Search for the cell housing the specified text and yield its [x, y] center coordinate. 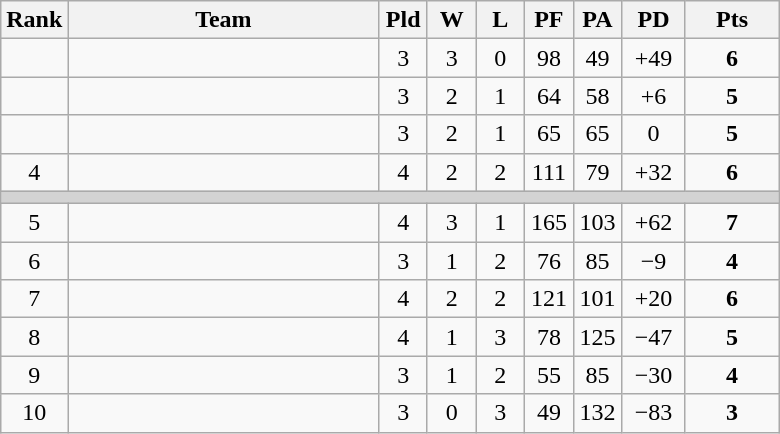
132 [598, 413]
PF [550, 20]
165 [550, 223]
+32 [654, 172]
PA [598, 20]
125 [598, 337]
−83 [654, 413]
PD [654, 20]
111 [550, 172]
8 [34, 337]
Pts [732, 20]
−30 [654, 375]
64 [550, 96]
+6 [654, 96]
9 [34, 375]
101 [598, 299]
79 [598, 172]
103 [598, 223]
55 [550, 375]
76 [550, 261]
+20 [654, 299]
58 [598, 96]
W [452, 20]
Team [224, 20]
−47 [654, 337]
+62 [654, 223]
−9 [654, 261]
98 [550, 58]
78 [550, 337]
Pld [404, 20]
+49 [654, 58]
10 [34, 413]
121 [550, 299]
Rank [34, 20]
L [500, 20]
